Find where the given text appears and provide that cell's center as [x, y] coordinate. 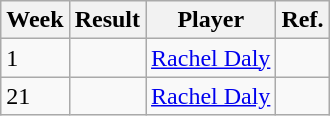
Result [107, 20]
Player [211, 20]
Week [35, 20]
1 [35, 58]
Ref. [302, 20]
21 [35, 96]
